From the cell containing the given text, extract its center point as [X, Y] coordinate. 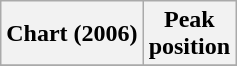
Chart (2006) [72, 34]
Peakposition [189, 34]
